Find where the given text appears and provide that cell's center as [X, Y] coordinate. 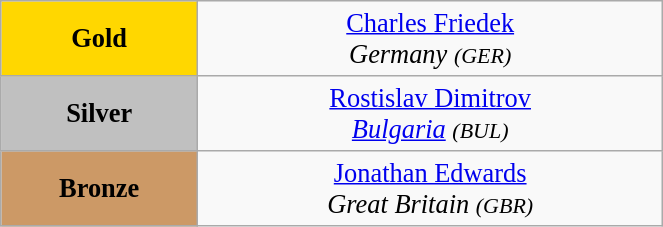
Silver [100, 112]
Gold [100, 38]
Jonathan EdwardsGreat Britain (GBR) [430, 188]
Charles FriedekGermany (GER) [430, 38]
Bronze [100, 188]
Rostislav DimitrovBulgaria (BUL) [430, 112]
